From the cell containing the given text, extract its center point as (X, Y) coordinate. 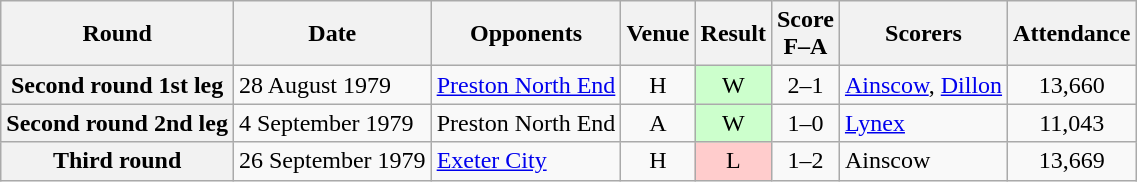
26 September 1979 (332, 161)
Third round (118, 161)
2–1 (805, 85)
1–2 (805, 161)
Result (733, 34)
L (733, 161)
4 September 1979 (332, 123)
Ainscow (923, 161)
Lynex (923, 123)
28 August 1979 (332, 85)
13,660 (1072, 85)
Date (332, 34)
Opponents (526, 34)
11,043 (1072, 123)
Second round 2nd leg (118, 123)
Ainscow, Dillon (923, 85)
Exeter City (526, 161)
Scorers (923, 34)
Attendance (1072, 34)
A (658, 123)
13,669 (1072, 161)
Second round 1st leg (118, 85)
ScoreF–A (805, 34)
Venue (658, 34)
1–0 (805, 123)
Round (118, 34)
